Identify which cell holds the provided text, then report its [x, y] central coordinate. 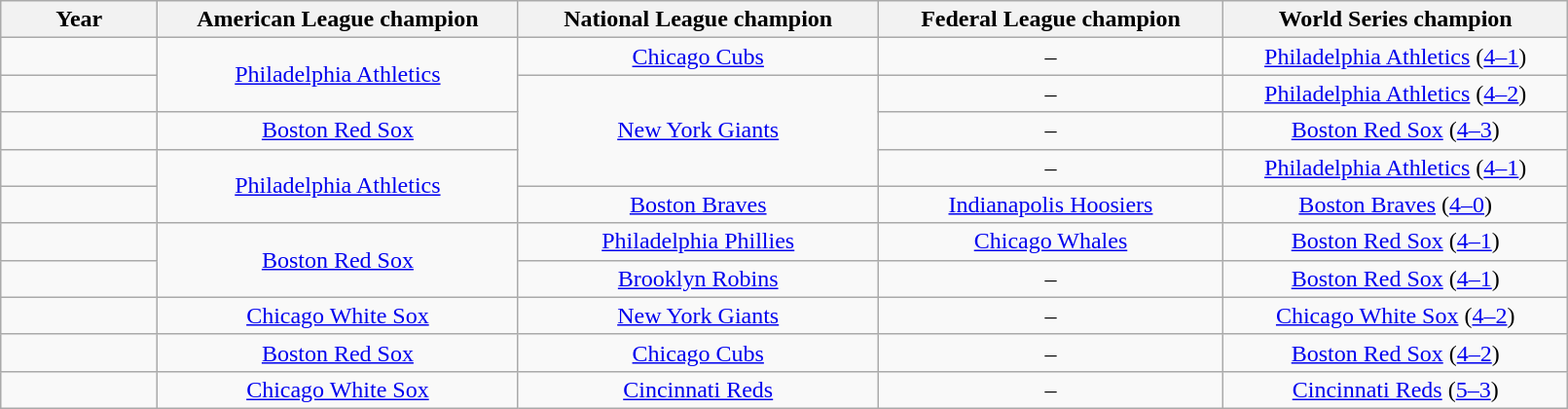
World Series champion [1396, 19]
Boston Red Sox (4–3) [1396, 130]
Federal League champion [1050, 19]
Philadelphia Athletics (4–2) [1396, 93]
Cincinnati Reds [698, 390]
Indianapolis Hoosiers [1050, 204]
Boston Braves (4–0) [1396, 204]
Boston Red Sox (4–2) [1396, 353]
Year [80, 19]
Chicago White Sox (4–2) [1396, 316]
American League champion [338, 19]
Philadelphia Phillies [698, 242]
Chicago Whales [1050, 242]
Brooklyn Robins [698, 279]
National League champion [698, 19]
Boston Braves [698, 204]
Cincinnati Reds (5–3) [1396, 390]
